Return [x, y] of the center of cell containing provided text 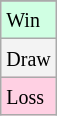
Win [28, 20]
Draw [28, 58]
Loss [28, 96]
